Detect which cell encompasses the target text, then output its (X, Y) center coordinate. 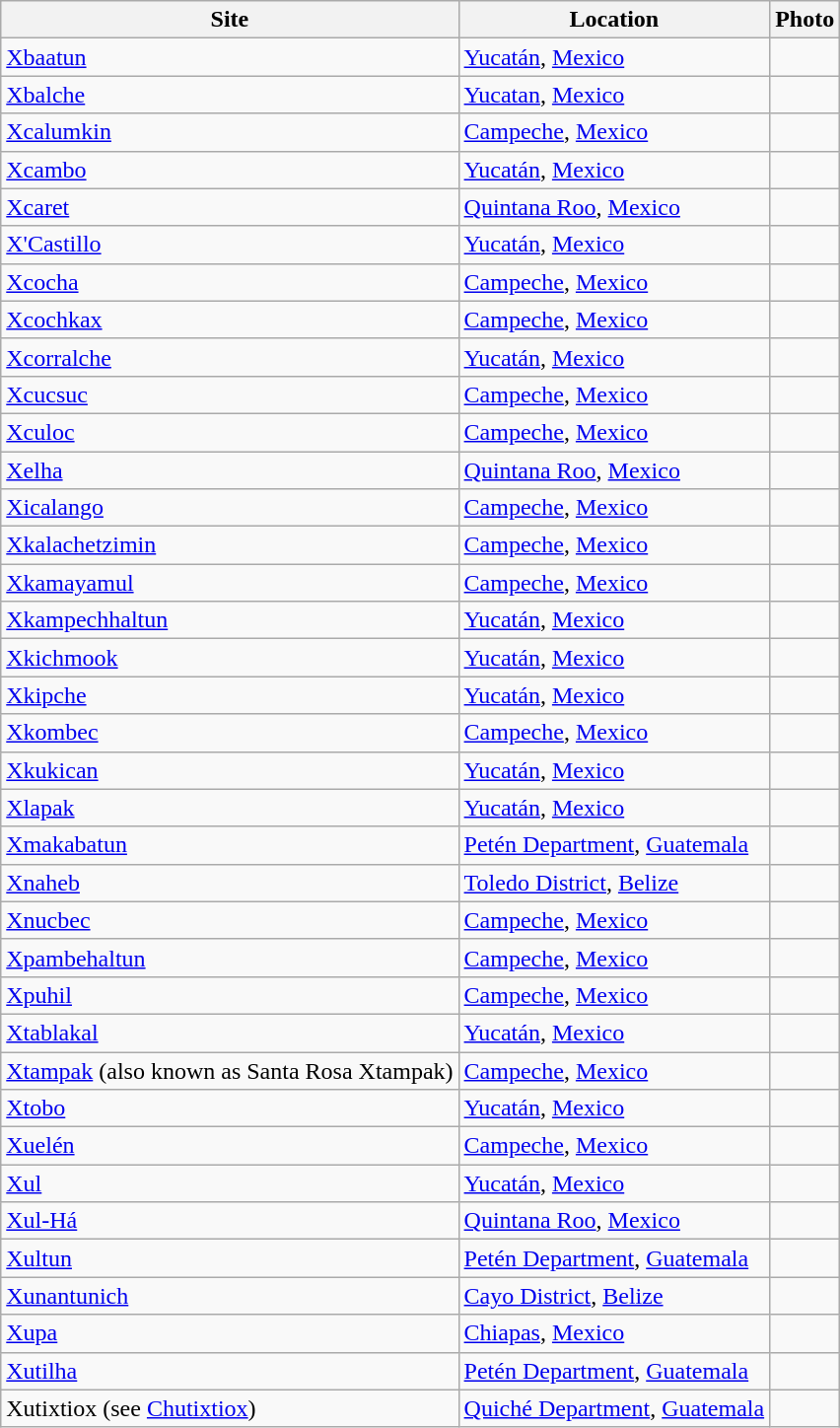
Xnaheb (230, 883)
Xpuhil (230, 995)
Xpambehaltun (230, 958)
Xcorralche (230, 357)
Xupa (230, 1333)
Xtobo (230, 1108)
Photo (805, 20)
Xcochkax (230, 320)
Xcambo (230, 170)
Xcalumkin (230, 132)
Chiapas, Mexico (614, 1333)
Quiché Department, Guatemala (614, 1408)
Xutilha (230, 1371)
Xul-Há (230, 1221)
Xkalachetzimin (230, 545)
Xculoc (230, 432)
Xicalango (230, 508)
Xlapak (230, 808)
Yucatan, Mexico (614, 95)
Xkampechhaltun (230, 620)
Site (230, 20)
Cayo District, Belize (614, 1296)
Xutixtiox (see Chutixtiox) (230, 1408)
Xuelén (230, 1146)
Xultun (230, 1258)
Xunantunich (230, 1296)
Xkombec (230, 733)
Xkamayamul (230, 583)
Xnucbec (230, 920)
Xmakabatun (230, 845)
Xcucsuc (230, 394)
Xtablakal (230, 1033)
Xelha (230, 470)
Xbalche (230, 95)
Xkipche (230, 695)
Xkichmook (230, 658)
Xtampak (also known as Santa Rosa Xtampak) (230, 1070)
Xcocha (230, 282)
Toledo District, Belize (614, 883)
Location (614, 20)
Xkukican (230, 770)
Xul (230, 1183)
Xbaatun (230, 57)
Xcaret (230, 207)
X'Castillo (230, 245)
